Find where the given text appears and provide that cell's center as [x, y] coordinate. 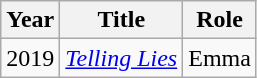
Telling Lies [122, 58]
Emma [220, 58]
Title [122, 20]
2019 [30, 58]
Year [30, 20]
Role [220, 20]
